Pinpoint the cell where the given text exists, returning its [x, y] midpoint coordinate. 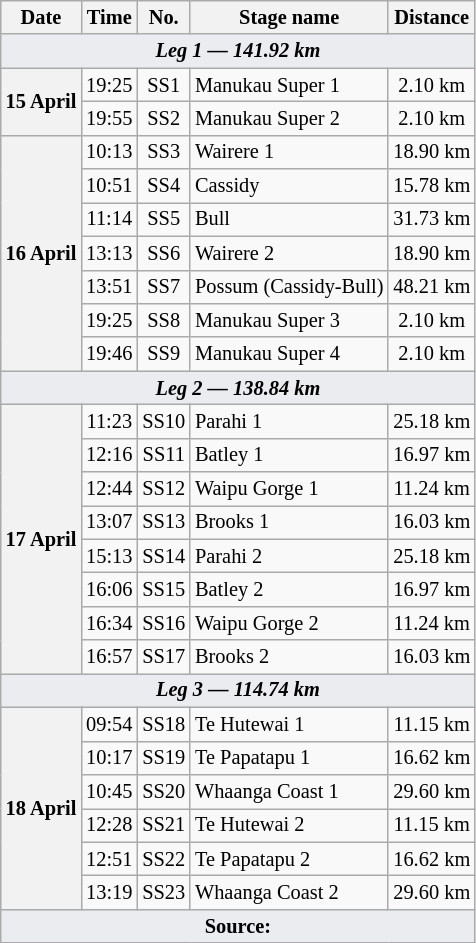
SS7 [164, 287]
Batley 2 [289, 589]
Distance [432, 17]
13:51 [109, 287]
Manukau Super 2 [289, 118]
SS12 [164, 489]
SS22 [164, 859]
Batley 1 [289, 455]
16:06 [109, 589]
19:55 [109, 118]
SS1 [164, 85]
Whaanga Coast 1 [289, 791]
10:45 [109, 791]
10:17 [109, 758]
13:13 [109, 253]
SS11 [164, 455]
13:19 [109, 892]
11:14 [109, 219]
12:51 [109, 859]
SS5 [164, 219]
12:16 [109, 455]
18 April [41, 808]
SS23 [164, 892]
16:34 [109, 623]
Te Papatapu 2 [289, 859]
SS19 [164, 758]
Manukau Super 1 [289, 85]
Bull [289, 219]
16 April [41, 253]
Whaanga Coast 2 [289, 892]
SS21 [164, 825]
Te Hutewai 1 [289, 724]
SS18 [164, 724]
Possum (Cassidy-Bull) [289, 287]
Te Papatapu 1 [289, 758]
Waipu Gorge 1 [289, 489]
19:46 [109, 354]
SS14 [164, 556]
SS3 [164, 152]
17 April [41, 538]
09:54 [109, 724]
48.21 km [432, 287]
Leg 2 — 138.84 km [238, 388]
Waipu Gorge 2 [289, 623]
Stage name [289, 17]
SS15 [164, 589]
13:07 [109, 522]
SS13 [164, 522]
SS20 [164, 791]
31.73 km [432, 219]
15.78 km [432, 186]
SS16 [164, 623]
Time [109, 17]
SS9 [164, 354]
SS2 [164, 118]
12:44 [109, 489]
11:23 [109, 421]
15:13 [109, 556]
Parahi 2 [289, 556]
SS10 [164, 421]
Brooks 1 [289, 522]
SS17 [164, 657]
Brooks 2 [289, 657]
16:57 [109, 657]
Te Hutewai 2 [289, 825]
Parahi 1 [289, 421]
Manukau Super 4 [289, 354]
Wairere 1 [289, 152]
Leg 3 — 114.74 km [238, 690]
10:13 [109, 152]
Wairere 2 [289, 253]
SS6 [164, 253]
Cassidy [289, 186]
SS4 [164, 186]
Manukau Super 3 [289, 320]
Source: [238, 926]
12:28 [109, 825]
10:51 [109, 186]
Leg 1 — 141.92 km [238, 51]
No. [164, 17]
Date [41, 17]
SS8 [164, 320]
15 April [41, 102]
